For the text-containing cell, return its midpoint in (x, y) coordinate format. 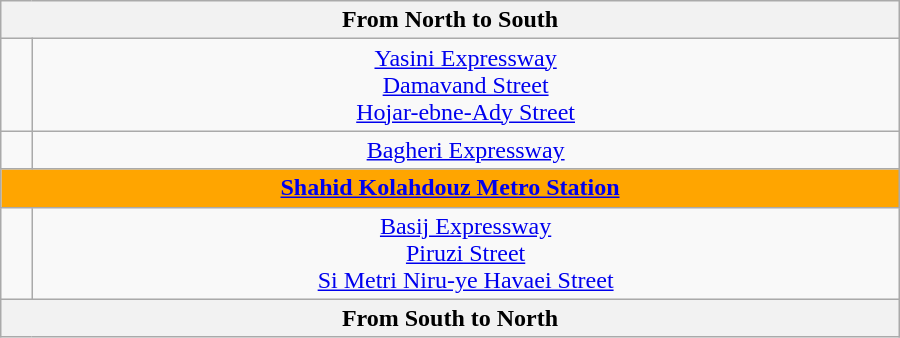
Basij Expressway Piruzi Street Si Metri Niru-ye Havaei Street (466, 253)
From South to North (450, 318)
Yasini Expressway Damavand Street Hojar-ebne-Ady Street (466, 85)
From North to South (450, 20)
Shahid Kolahdouz Metro Station (450, 188)
Bagheri Expressway (466, 150)
